Detect which cell encompasses the target text, then output its [X, Y] center coordinate. 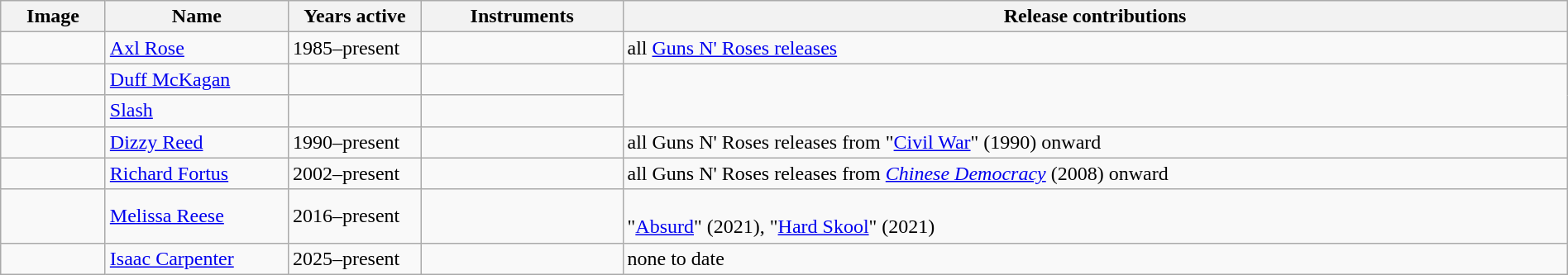
Years active [354, 17]
none to date [1095, 258]
Richard Fortus [197, 173]
Image [53, 17]
Isaac Carpenter [197, 258]
2025–present [354, 258]
Duff McKagan [197, 79]
Slash [197, 111]
1985–present [354, 48]
all Guns N' Roses releases [1095, 48]
all Guns N' Roses releases from "Civil War" (1990) onward [1095, 142]
Axl Rose [197, 48]
all Guns N' Roses releases from Chinese Democracy (2008) onward [1095, 173]
Dizzy Reed [197, 142]
Name [197, 17]
Release contributions [1095, 17]
"Absurd" (2021), "Hard Skool" (2021) [1095, 216]
2002–present [354, 173]
Instruments [522, 17]
2016–present [354, 216]
1990–present [354, 142]
Melissa Reese [197, 216]
